Capture the cell that displays the provided text and extract its [x, y] central coordinate. 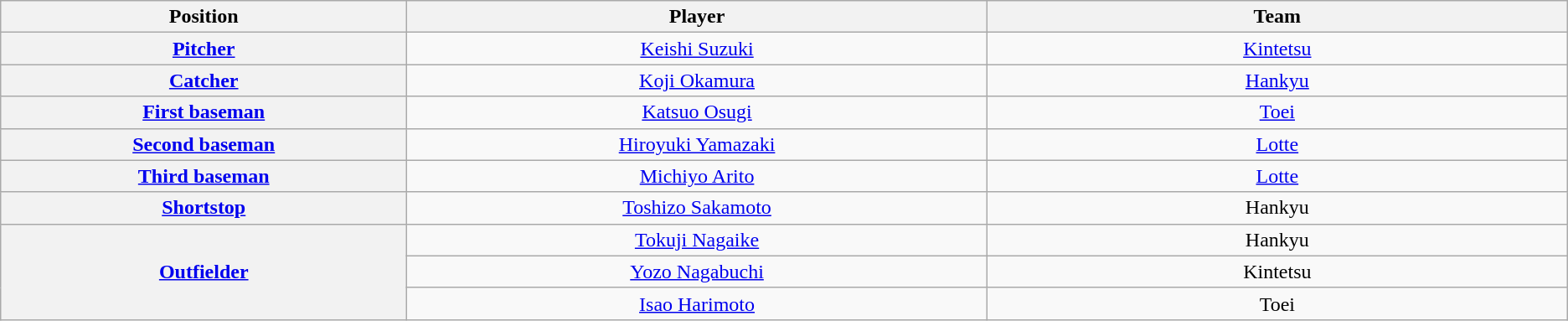
Keishi Suzuki [697, 49]
Catcher [204, 80]
Third baseman [204, 176]
First baseman [204, 112]
Shortstop [204, 208]
Toshizo Sakamoto [697, 208]
Player [697, 17]
Pitcher [204, 49]
Hiroyuki Yamazaki [697, 144]
Outfielder [204, 272]
Isao Harimoto [697, 303]
Yozo Nagabuchi [697, 272]
Team [1277, 17]
Position [204, 17]
Tokuji Nagaike [697, 240]
Second baseman [204, 144]
Katsuo Osugi [697, 112]
Michiyo Arito [697, 176]
Koji Okamura [697, 80]
